From the cell containing the given text, extract its center point as (x, y) coordinate. 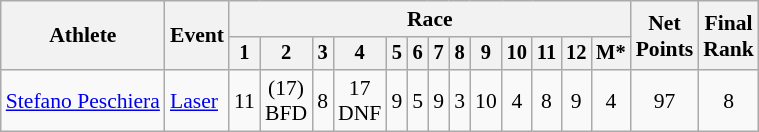
Event (197, 36)
1 (244, 54)
(17)BFD (286, 100)
2 (286, 54)
Stefano Peschiera (83, 100)
NetPoints (665, 36)
M* (610, 54)
FinalRank (728, 36)
97 (665, 100)
7 (438, 54)
Race (430, 19)
6 (418, 54)
Laser (197, 100)
Athlete (83, 36)
17DNF (360, 100)
12 (576, 54)
